Identify which cell holds the provided text, then report its [X, Y] central coordinate. 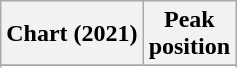
Peakposition [189, 34]
Chart (2021) [72, 34]
